Capture the cell that displays the provided text and extract its [x, y] central coordinate. 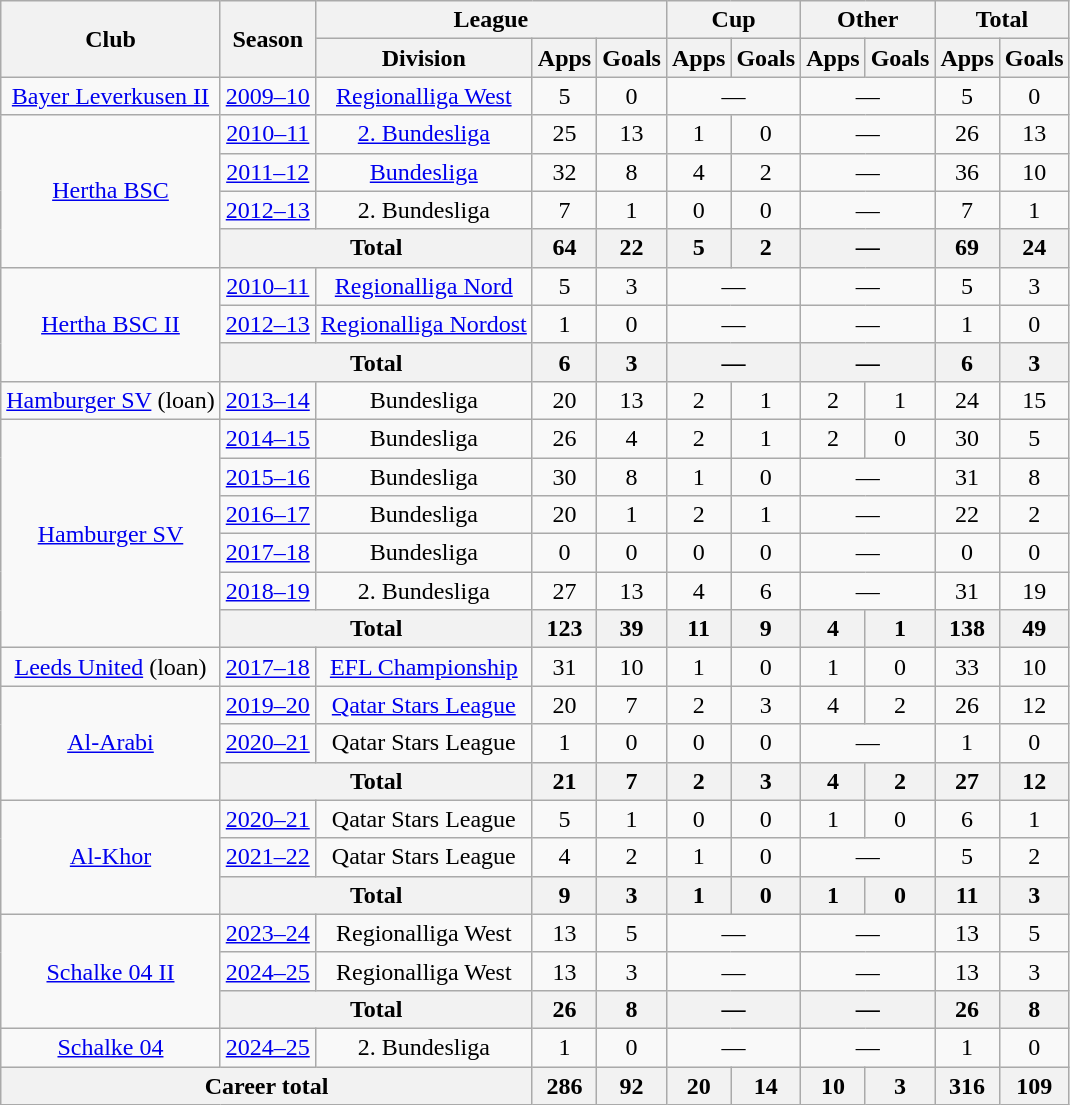
Regionalliga Nord [424, 286]
Hertha BSC [110, 191]
25 [564, 134]
Al-Khor [110, 857]
123 [564, 629]
2019–20 [268, 705]
2018–19 [268, 591]
19 [1034, 591]
2016–17 [268, 515]
14 [766, 1085]
Leeds United (loan) [110, 667]
21 [564, 781]
33 [967, 667]
Division [424, 58]
92 [632, 1085]
Other [868, 20]
2015–16 [268, 477]
Season [268, 39]
Schalke 04 [110, 1047]
Club [110, 39]
Hertha BSC II [110, 324]
138 [967, 629]
49 [1034, 629]
2023–24 [268, 933]
109 [1034, 1085]
286 [564, 1085]
Hamburger SV (loan) [110, 400]
Career total [267, 1085]
15 [1034, 400]
2013–14 [268, 400]
League [490, 20]
32 [564, 172]
Bayer Leverkusen II [110, 96]
2011–12 [268, 172]
2014–15 [268, 438]
39 [632, 629]
Cup [733, 20]
316 [967, 1085]
Regionalliga Nordost [424, 324]
64 [564, 248]
36 [967, 172]
Hamburger SV [110, 533]
Al-Arabi [110, 743]
Schalke 04 II [110, 971]
69 [967, 248]
EFL Championship [424, 667]
2021–22 [268, 857]
2009–10 [268, 96]
